Search for the cell housing the specified text and yield its (x, y) center coordinate. 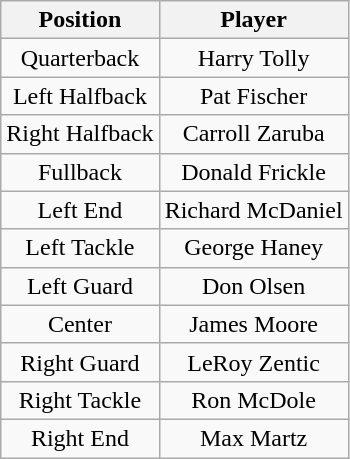
Right Halfback (80, 134)
Don Olsen (254, 286)
Richard McDaniel (254, 210)
Left Tackle (80, 248)
George Haney (254, 248)
Right End (80, 438)
Left End (80, 210)
Right Guard (80, 362)
James Moore (254, 324)
Max Martz (254, 438)
LeRoy Zentic (254, 362)
Player (254, 20)
Position (80, 20)
Fullback (80, 172)
Quarterback (80, 58)
Donald Frickle (254, 172)
Pat Fischer (254, 96)
Left Guard (80, 286)
Ron McDole (254, 400)
Left Halfback (80, 96)
Harry Tolly (254, 58)
Right Tackle (80, 400)
Carroll Zaruba (254, 134)
Center (80, 324)
